Determine the [x, y] coordinate at the center of the cell enclosing the given text.  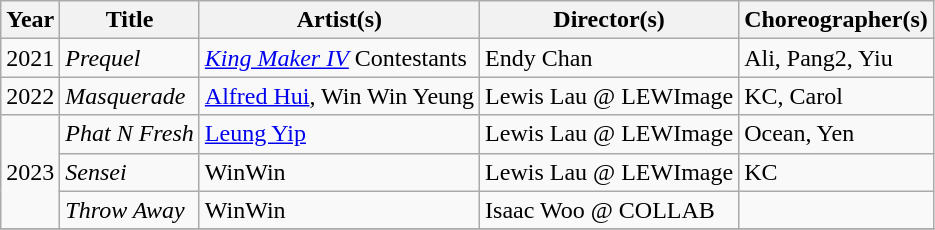
Title [130, 20]
KC, Carol [836, 96]
2022 [30, 96]
Throw Away [130, 210]
Alfred Hui, Win Win Yeung [339, 96]
KC [836, 172]
2023 [30, 172]
Endy Chan [610, 58]
Isaac Woo @ COLLAB [610, 210]
Ali, Pang2, Yiu [836, 58]
King Maker IV Contestants [339, 58]
Sensei [130, 172]
Masquerade [130, 96]
Choreographer(s) [836, 20]
2021 [30, 58]
Artist(s) [339, 20]
Leung Yip [339, 134]
Phat N Fresh [130, 134]
Prequel [130, 58]
Director(s) [610, 20]
Ocean, Yen [836, 134]
Year [30, 20]
